Find where the given text appears and provide that cell's center as [X, Y] coordinate. 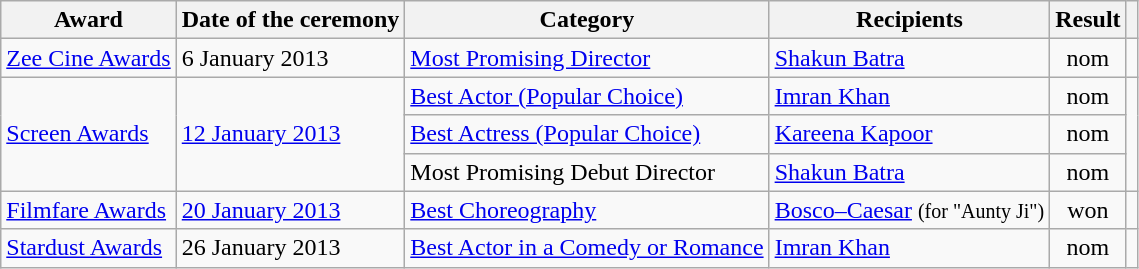
Bosco–Caesar (for "Aunty Ji") [910, 210]
Best Actor in a Comedy or Romance [587, 248]
Most Promising Director [587, 58]
Kareena Kapoor [910, 134]
Award [88, 20]
12 January 2013 [290, 134]
Recipients [910, 20]
6 January 2013 [290, 58]
won [1088, 210]
Filmfare Awards [88, 210]
Date of the ceremony [290, 20]
Best Choreography [587, 210]
Result [1088, 20]
Best Actress (Popular Choice) [587, 134]
Zee Cine Awards [88, 58]
Most Promising Debut Director [587, 172]
Category [587, 20]
Stardust Awards [88, 248]
Screen Awards [88, 134]
Best Actor (Popular Choice) [587, 96]
26 January 2013 [290, 248]
20 January 2013 [290, 210]
